Detect which cell encompasses the target text, then output its [X, Y] center coordinate. 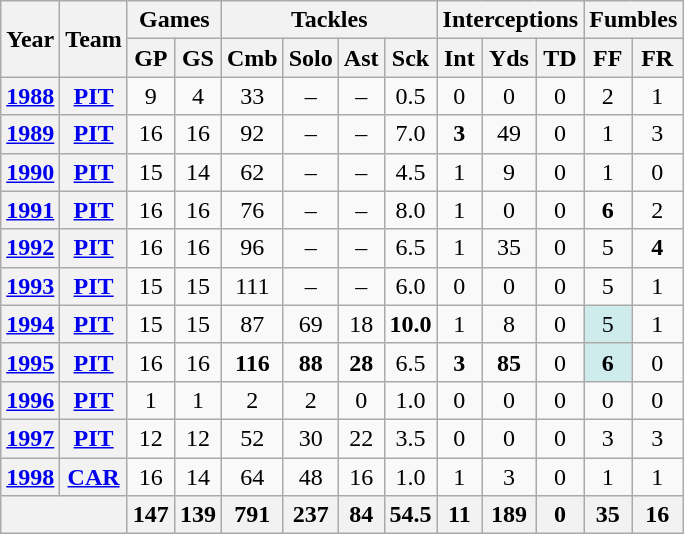
62 [252, 172]
TD [560, 58]
11 [460, 515]
7.0 [410, 134]
1992 [30, 248]
8.0 [410, 210]
69 [310, 324]
Fumbles [634, 20]
76 [252, 210]
Yds [510, 58]
Year [30, 39]
Sck [410, 58]
CAR [94, 477]
18 [361, 324]
1993 [30, 286]
49 [510, 134]
22 [361, 438]
Cmb [252, 58]
139 [198, 515]
30 [310, 438]
48 [310, 477]
88 [310, 362]
0.5 [410, 96]
Team [94, 39]
147 [150, 515]
64 [252, 477]
116 [252, 362]
GP [150, 58]
28 [361, 362]
1988 [30, 96]
84 [361, 515]
4.5 [410, 172]
96 [252, 248]
Int [460, 58]
237 [310, 515]
Interceptions [510, 20]
85 [510, 362]
1994 [30, 324]
54.5 [410, 515]
Tackles [329, 20]
FF [608, 58]
10.0 [410, 324]
8 [510, 324]
GS [198, 58]
1995 [30, 362]
3.5 [410, 438]
33 [252, 96]
189 [510, 515]
6.0 [410, 286]
FR [658, 58]
Games [174, 20]
Ast [361, 58]
Solo [310, 58]
1997 [30, 438]
92 [252, 134]
87 [252, 324]
1989 [30, 134]
1998 [30, 477]
791 [252, 515]
52 [252, 438]
1991 [30, 210]
1996 [30, 400]
111 [252, 286]
1990 [30, 172]
